Search for the cell housing the specified text and yield its [X, Y] center coordinate. 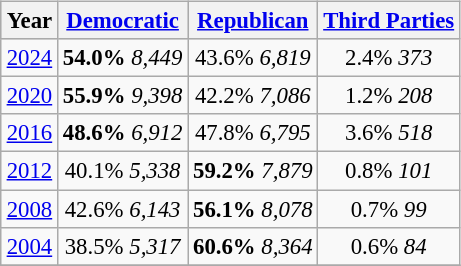
0.7% 99 [389, 209]
2008 [29, 209]
56.1% 8,078 [253, 209]
2016 [29, 133]
Year [29, 21]
54.0% 8,449 [122, 58]
Democratic [122, 21]
2020 [29, 96]
59.2% 7,879 [253, 171]
47.8% 6,795 [253, 133]
0.6% 84 [389, 246]
2024 [29, 58]
38.5% 5,317 [122, 246]
48.6% 6,912 [122, 133]
1.2% 208 [389, 96]
55.9% 9,398 [122, 96]
43.6% 6,819 [253, 58]
2004 [29, 246]
Republican [253, 21]
2.4% 373 [389, 58]
42.2% 7,086 [253, 96]
60.6% 8,364 [253, 246]
40.1% 5,338 [122, 171]
42.6% 6,143 [122, 209]
Third Parties [389, 21]
3.6% 518 [389, 133]
0.8% 101 [389, 171]
2012 [29, 171]
